Locate the cell with the specified text and output its (X, Y) center coordinate. 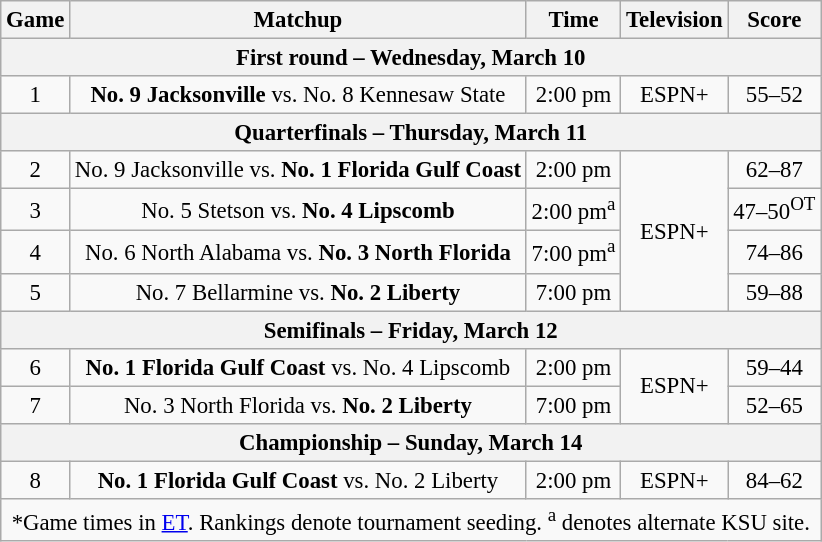
No. 5 Stetson vs. No. 4 Lipscomb (298, 210)
59–44 (774, 367)
Championship – Sunday, March 14 (411, 443)
Matchup (298, 20)
No. 3 North Florida vs. No. 2 Liberty (298, 405)
7 (36, 405)
No. 9 Jacksonville vs. No. 1 Florida Gulf Coast (298, 170)
No. 9 Jacksonville vs. No. 8 Kennesaw State (298, 95)
6 (36, 367)
Television (674, 20)
Game (36, 20)
First round – Wednesday, March 10 (411, 58)
Semifinals – Friday, March 12 (411, 330)
2 (36, 170)
52–65 (774, 405)
1 (36, 95)
Quarterfinals – Thursday, March 11 (411, 133)
2:00 pma (573, 210)
No. 1 Florida Gulf Coast vs. No. 4 Lipscomb (298, 367)
Time (573, 20)
No. 6 North Alabama vs. No. 3 North Florida (298, 252)
55–52 (774, 95)
62–87 (774, 170)
47–50OT (774, 210)
4 (36, 252)
5 (36, 292)
7:00 pma (573, 252)
*Game times in ET. Rankings denote tournament seeding. a denotes alternate KSU site. (411, 520)
No. 7 Bellarmine vs. No. 2 Liberty (298, 292)
84–62 (774, 480)
3 (36, 210)
8 (36, 480)
59–88 (774, 292)
Score (774, 20)
No. 1 Florida Gulf Coast vs. No. 2 Liberty (298, 480)
74–86 (774, 252)
